Output the [X, Y] coordinate of the center of the cell containing the given text.  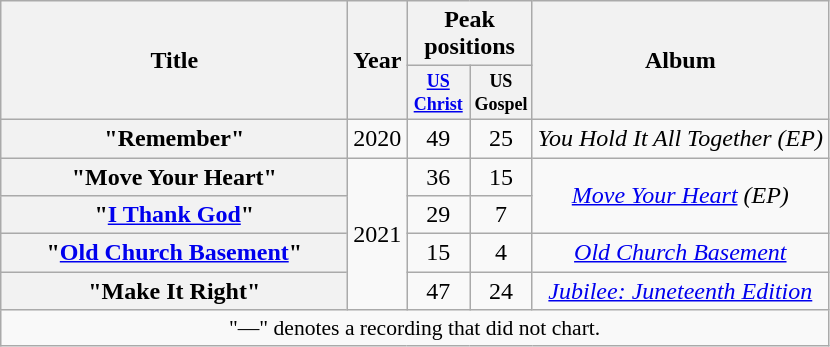
2020 [378, 138]
24 [502, 291]
36 [438, 177]
"Remember" [174, 138]
7 [502, 215]
"Old Church Basement" [174, 253]
USGospel [502, 93]
Peakpositions [470, 34]
"—" denotes a recording that did not chart. [415, 328]
"I Thank God" [174, 215]
47 [438, 291]
25 [502, 138]
Album [680, 60]
You Hold It All Together (EP) [680, 138]
4 [502, 253]
Jubilee: Juneteenth Edition [680, 291]
2021 [378, 234]
"Move Your Heart" [174, 177]
"Make It Right" [174, 291]
Move Your Heart (EP) [680, 196]
Title [174, 60]
USChrist [438, 93]
Year [378, 60]
49 [438, 138]
29 [438, 215]
Old Church Basement [680, 253]
